Output the (x, y) coordinate of the center of the cell containing the given text.  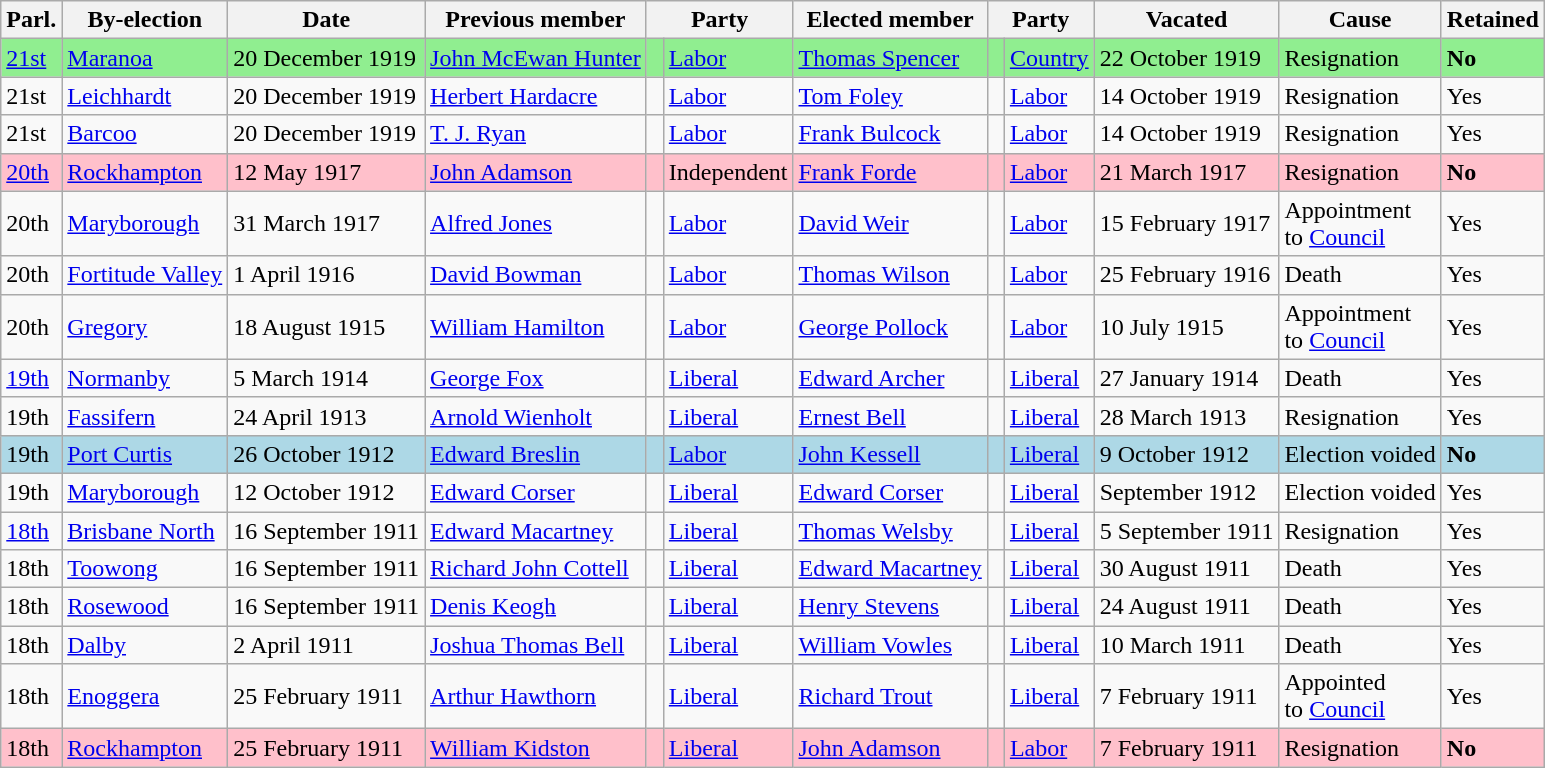
By-election (145, 20)
26 October 1912 (326, 454)
Fassifern (145, 416)
Brisbane North (145, 531)
Denis Keogh (536, 607)
John Kessell (890, 454)
Dalby (145, 645)
5 September 1911 (1186, 531)
Richard John Cottell (536, 569)
28 March 1913 (1186, 416)
Alfred Jones (536, 224)
Barcoo (145, 134)
Retained (1492, 20)
12 October 1912 (326, 492)
Maranoa (145, 58)
12 May 1917 (326, 172)
William Vowles (890, 645)
10 March 1911 (1186, 645)
31 March 1917 (326, 224)
Thomas Welsby (890, 531)
Elected member (890, 20)
Fortitude Valley (145, 275)
Ernest Bell (890, 416)
5 March 1914 (326, 378)
Toowong (145, 569)
Richard Trout (890, 696)
Independent (728, 172)
Leichhardt (145, 96)
David Bowman (536, 275)
24 August 1911 (1186, 607)
David Weir (890, 224)
2 April 1911 (326, 645)
Port Curtis (145, 454)
Edward Archer (890, 378)
Edward Breslin (536, 454)
September 1912 (1186, 492)
30 August 1911 (1186, 569)
Previous member (536, 20)
Tom Foley (890, 96)
John McEwan Hunter (536, 58)
Appointedto Council (1360, 696)
Henry Stevens (890, 607)
Arthur Hawthorn (536, 696)
Gregory (145, 326)
Frank Forde (890, 172)
21 March 1917 (1186, 172)
Enoggera (145, 696)
1 April 1916 (326, 275)
Arnold Wienholt (536, 416)
15 February 1917 (1186, 224)
Parl. (32, 20)
22 October 1919 (1186, 58)
Country (1049, 58)
Date (326, 20)
George Pollock (890, 326)
9 October 1912 (1186, 454)
William Hamilton (536, 326)
Herbert Hardacre (536, 96)
Joshua Thomas Bell (536, 645)
Vacated (1186, 20)
10 July 1915 (1186, 326)
Rosewood (145, 607)
Cause (1360, 20)
Thomas Spencer (890, 58)
24 April 1913 (326, 416)
18 August 1915 (326, 326)
George Fox (536, 378)
Normanby (145, 378)
25 February 1916 (1186, 275)
27 January 1914 (1186, 378)
Frank Bulcock (890, 134)
T. J. Ryan (536, 134)
Thomas Wilson (890, 275)
William Kidston (536, 748)
